Extract the [X, Y] coordinate from the center of the cell holding the provided text.  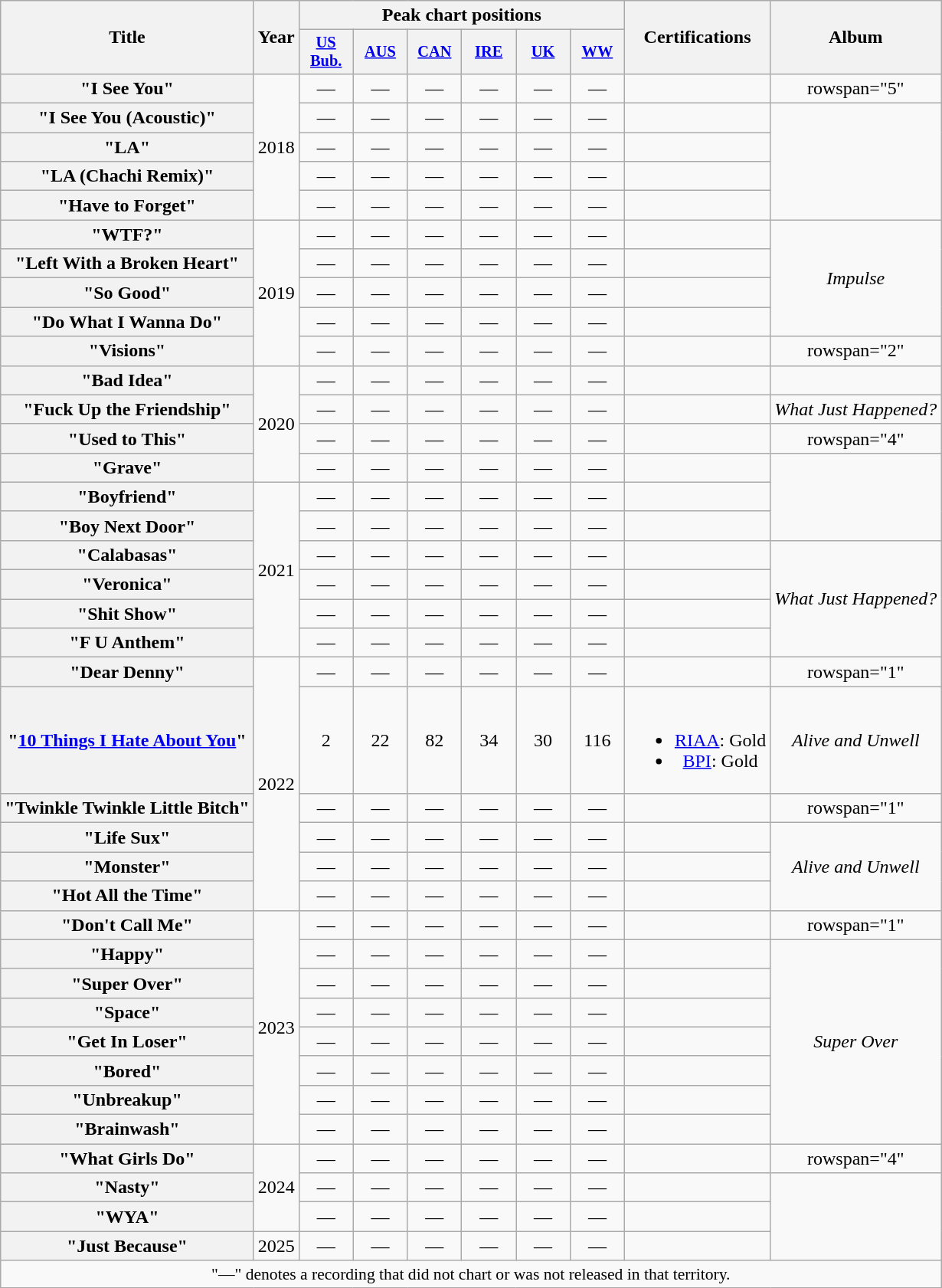
2025 [276, 1246]
"Space" [127, 1012]
2022 [276, 784]
2024 [276, 1188]
2 [326, 740]
Album [856, 38]
rowspan="5" [856, 88]
"LA" [127, 147]
"Life Sux" [127, 837]
USBub. [326, 52]
"Brainwash" [127, 1129]
Impulse [856, 278]
30 [544, 740]
CAN [435, 52]
2021 [276, 569]
"Boyfriend" [127, 497]
Certifications [697, 38]
Peak chart positions [461, 15]
34 [489, 740]
"WTF?" [127, 234]
2018 [276, 146]
"Fuck Up the Friendship" [127, 409]
"Do What I Wanna Do" [127, 322]
"Left With a Broken Heart" [127, 264]
"Nasty" [127, 1188]
116 [597, 740]
"Grave" [127, 467]
"Just Because" [127, 1246]
"Have to Forget" [127, 205]
UK [544, 52]
"Get In Loser" [127, 1041]
rowspan="2" [856, 351]
"LA (Chachi Remix)" [127, 176]
Year [276, 38]
"I See You (Acoustic)" [127, 118]
"Bad Idea" [127, 380]
"Hot All the Time" [127, 896]
"Don't Call Me" [127, 925]
"Monster" [127, 867]
"I See You" [127, 88]
"—" denotes a recording that did not chart or was not released in that territory. [471, 1274]
RIAA: GoldBPI: Gold [697, 740]
"10 Things I Hate About You" [127, 740]
"Visions" [127, 351]
IRE [489, 52]
2023 [276, 1027]
2020 [276, 424]
"Dear Denny" [127, 672]
"Unbreakup" [127, 1100]
"What Girls Do" [127, 1159]
"F U Anthem" [127, 643]
WW [597, 52]
"Happy" [127, 954]
"Calabasas" [127, 555]
"Super Over" [127, 983]
"Twinkle Twinkle Little Bitch" [127, 808]
22 [380, 740]
2019 [276, 293]
"So Good" [127, 293]
82 [435, 740]
"Shit Show" [127, 614]
"Bored" [127, 1070]
AUS [380, 52]
"Used to This" [127, 438]
"WYA" [127, 1217]
Title [127, 38]
"Boy Next Door" [127, 526]
Super Over [856, 1041]
"Veronica" [127, 585]
